Detect which cell encompasses the target text, then output its [x, y] center coordinate. 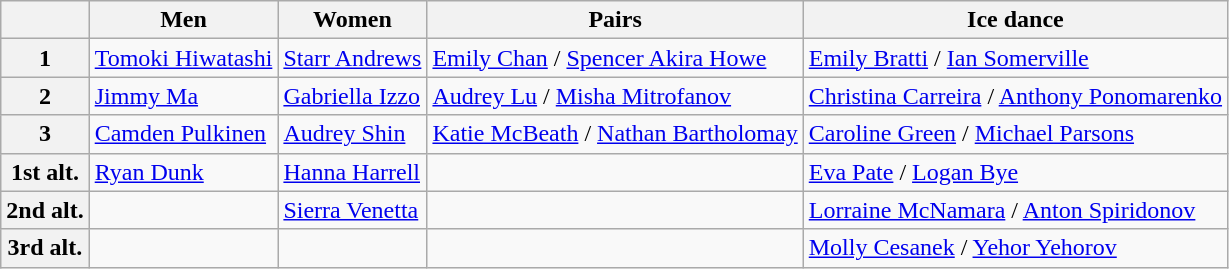
2nd alt. [45, 210]
Ryan Dunk [184, 172]
Christina Carreira / Anthony Ponomarenko [1015, 96]
3rd alt. [45, 248]
3 [45, 134]
Hanna Harrell [352, 172]
Emily Chan / Spencer Akira Howe [615, 58]
Jimmy Ma [184, 96]
Sierra Venetta [352, 210]
1 [45, 58]
Molly Cesanek / Yehor Yehorov [1015, 248]
Ice dance [1015, 20]
Audrey Lu / Misha Mitrofanov [615, 96]
Tomoki Hiwatashi [184, 58]
Katie McBeath / Nathan Bartholomay [615, 134]
Pairs [615, 20]
Camden Pulkinen [184, 134]
Women [352, 20]
Starr Andrews [352, 58]
2 [45, 96]
Caroline Green / Michael Parsons [1015, 134]
1st alt. [45, 172]
Emily Bratti / Ian Somerville [1015, 58]
Eva Pate / Logan Bye [1015, 172]
Men [184, 20]
Audrey Shin [352, 134]
Gabriella Izzo [352, 96]
Lorraine McNamara / Anton Spiridonov [1015, 210]
